Determine the (x, y) coordinate at the center of the cell enclosing the given text.  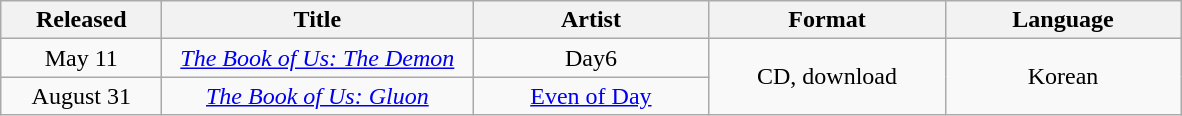
May 11 (82, 58)
Korean (1063, 77)
Artist (591, 20)
Title (318, 20)
Day6 (591, 58)
Format (827, 20)
The Book of Us: Gluon (318, 96)
Released (82, 20)
August 31 (82, 96)
Language (1063, 20)
CD, download (827, 77)
The Book of Us: The Demon (318, 58)
Even of Day (591, 96)
